Find where the given text appears and provide that cell's center as (X, Y) coordinate. 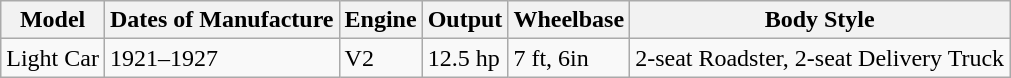
Engine (380, 20)
Body Style (820, 20)
Model (53, 20)
7 ft, 6in (569, 58)
Wheelbase (569, 20)
1921–1927 (222, 58)
Light Car (53, 58)
V2 (380, 58)
12.5 hp (465, 58)
Output (465, 20)
Dates of Manufacture (222, 20)
2-seat Roadster, 2-seat Delivery Truck (820, 58)
